Capture the cell that displays the provided text and extract its [x, y] central coordinate. 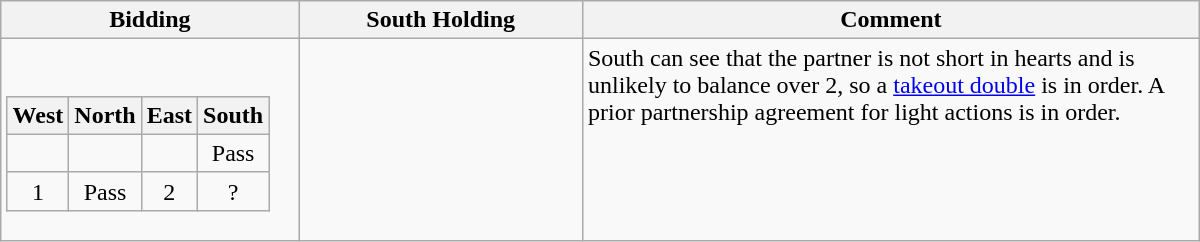
1 [38, 191]
North [105, 115]
? [234, 191]
South [234, 115]
West North East South Pass 1 Pass 2 ? [150, 140]
Comment [890, 20]
West [38, 115]
East [169, 115]
South Holding [440, 20]
Bidding [150, 20]
2 [169, 191]
